For the text-containing cell, return its midpoint in [X, Y] coordinate format. 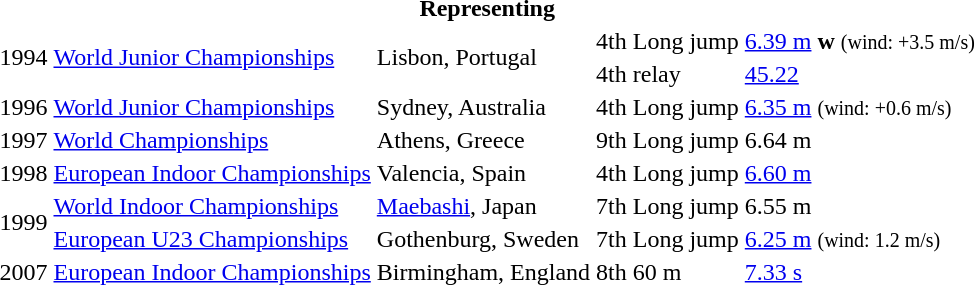
Gothenburg, Sweden [483, 239]
Athens, Greece [483, 140]
World Championships [212, 140]
World Indoor Championships [212, 206]
Valencia, Spain [483, 173]
Sydney, Australia [483, 107]
European U23 Championships [212, 239]
European Indoor Championships [212, 173]
Maebashi, Japan [483, 206]
Lisbon, Portugal [483, 58]
relay [686, 74]
9th [612, 140]
